Detect which cell encompasses the target text, then output its [x, y] center coordinate. 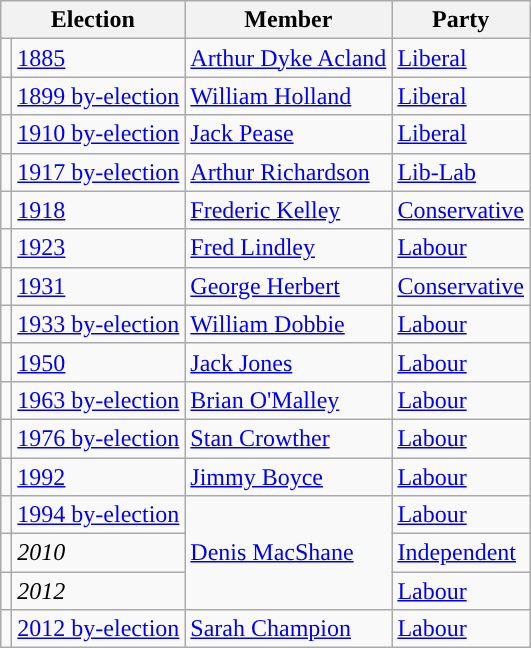
Lib-Lab [461, 172]
2012 [98, 591]
William Holland [288, 96]
Arthur Dyke Acland [288, 58]
1950 [98, 362]
1885 [98, 58]
Denis MacShane [288, 553]
Jack Pease [288, 134]
1933 by-election [98, 324]
Frederic Kelley [288, 210]
1917 by-election [98, 172]
1923 [98, 248]
Brian O'Malley [288, 400]
Independent [461, 553]
2010 [98, 553]
1918 [98, 210]
William Dobbie [288, 324]
Jack Jones [288, 362]
1910 by-election [98, 134]
Sarah Champion [288, 629]
Jimmy Boyce [288, 477]
Member [288, 20]
1976 by-election [98, 438]
Election [93, 20]
Party [461, 20]
Arthur Richardson [288, 172]
1994 by-election [98, 515]
George Herbert [288, 286]
2012 by-election [98, 629]
1992 [98, 477]
Fred Lindley [288, 248]
1963 by-election [98, 400]
1931 [98, 286]
1899 by-election [98, 96]
Stan Crowther [288, 438]
